Provide the (X, Y) coordinate of the cell's center where the given text is located.  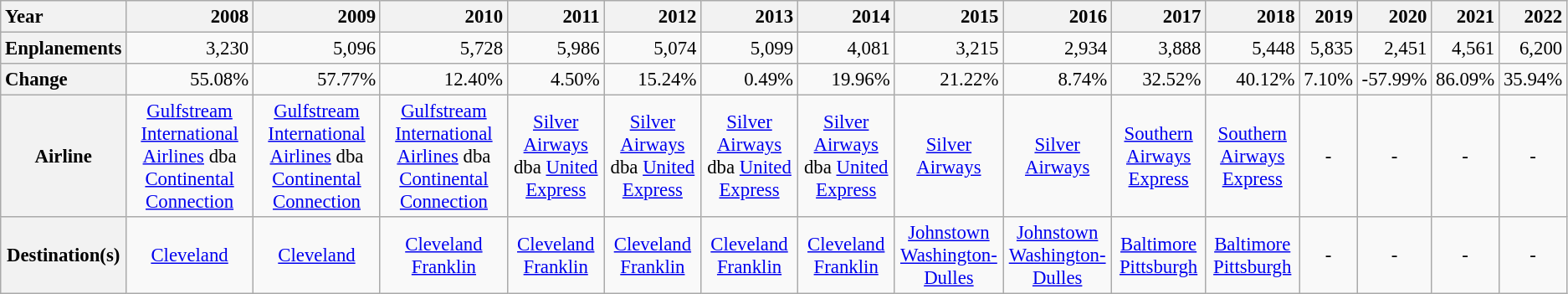
55.08% (190, 80)
86.09% (1466, 80)
5,096 (317, 49)
15.24% (653, 80)
5,074 (653, 49)
2015 (949, 17)
2013 (750, 17)
2021 (1466, 17)
35.94% (1533, 80)
6,200 (1533, 49)
2012 (653, 17)
4,081 (846, 49)
Airline (64, 157)
5,986 (556, 49)
57.77% (317, 80)
0.49% (750, 80)
7.10% (1329, 80)
8.74% (1058, 80)
Change (64, 80)
2018 (1253, 17)
2,451 (1394, 49)
3,215 (949, 49)
2019 (1329, 17)
2016 (1058, 17)
3,888 (1159, 49)
5,728 (443, 49)
2022 (1533, 17)
Enplanements (64, 49)
5,448 (1253, 49)
2008 (190, 17)
19.96% (846, 80)
-57.99% (1394, 80)
5,099 (750, 49)
32.52% (1159, 80)
Destination(s) (64, 255)
12.40% (443, 80)
5,835 (1329, 49)
40.12% (1253, 80)
2009 (317, 17)
3,230 (190, 49)
2011 (556, 17)
2,934 (1058, 49)
4.50% (556, 80)
Year (64, 17)
2020 (1394, 17)
2010 (443, 17)
4,561 (1466, 49)
21.22% (949, 80)
2014 (846, 17)
2017 (1159, 17)
